Extract the (x, y) coordinate from the center of the cell holding the provided text.  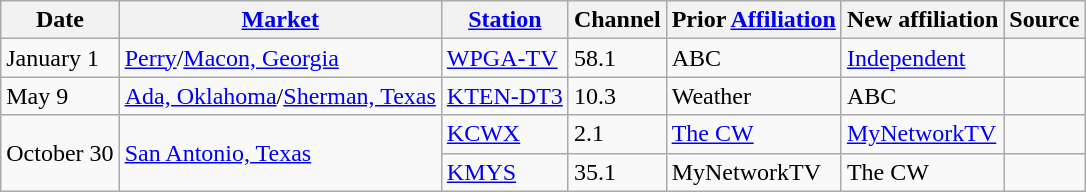
58.1 (617, 58)
2.1 (617, 134)
Perry/Macon, Georgia (280, 58)
KMYS (504, 172)
January 1 (60, 58)
WPGA-TV (504, 58)
Station (504, 20)
KCWX (504, 134)
Ada, Oklahoma/Sherman, Texas (280, 96)
35.1 (617, 172)
Channel (617, 20)
Date (60, 20)
10.3 (617, 96)
Weather (754, 96)
KTEN-DT3 (504, 96)
New affiliation (922, 20)
Source (1044, 20)
Prior Affiliation (754, 20)
Market (280, 20)
October 30 (60, 153)
Independent (922, 58)
San Antonio, Texas (280, 153)
May 9 (60, 96)
